Find where the given text appears and provide that cell's center as [x, y] coordinate. 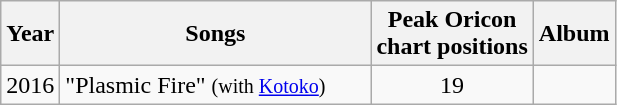
Album [574, 34]
"Plasmic Fire" (with Kotoko) [216, 85]
Peak Oricon chart positions [452, 34]
Songs [216, 34]
Year [30, 34]
2016 [30, 85]
19 [452, 85]
